Return the (X, Y) coordinate for the center point of the cell that contains the specified text.  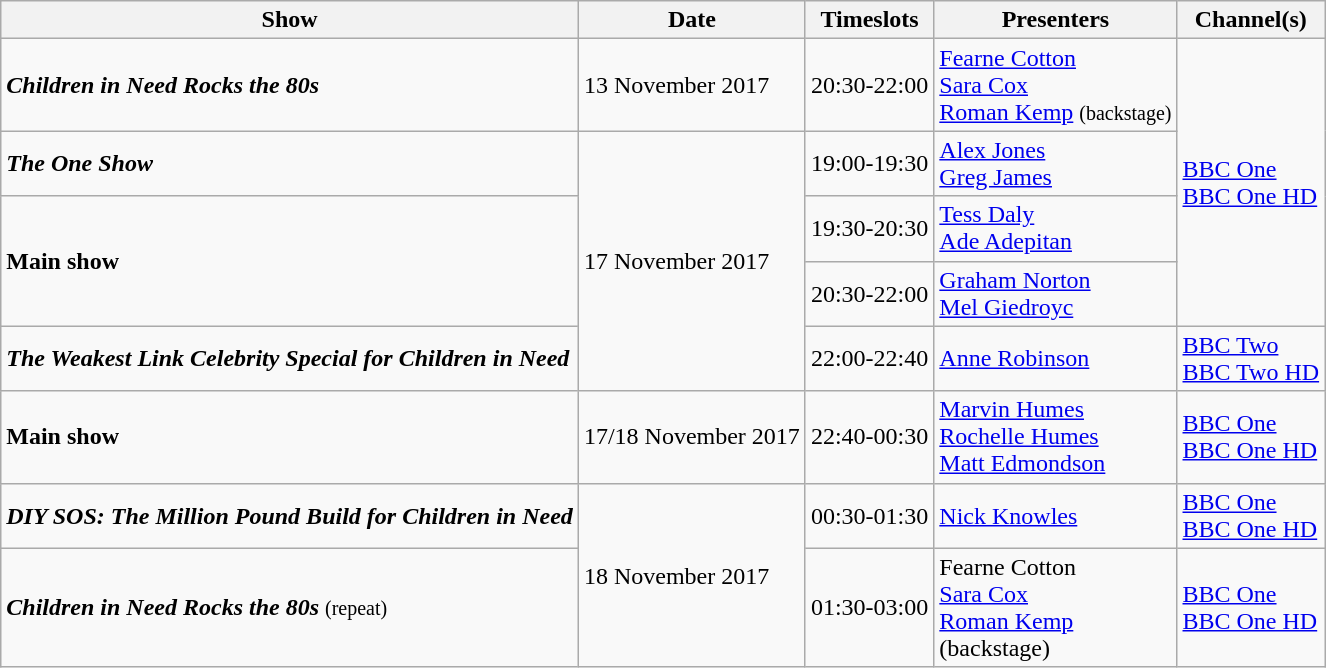
Tess DalyAde Adepitan (1056, 228)
22:00-22:40 (869, 358)
Fearne CottonSara CoxRoman Kemp (backstage) (1056, 85)
Marvin HumesRochelle HumesMatt Edmondson (1056, 437)
Channel(s) (1251, 20)
17/18 November 2017 (692, 437)
Date (692, 20)
Presenters (1056, 20)
BBC TwoBBC Two HD (1251, 358)
DIY SOS: The Million Pound Build for Children in Need (290, 516)
01:30-03:00 (869, 608)
18 November 2017 (692, 575)
Timeslots (869, 20)
13 November 2017 (692, 85)
Show (290, 20)
The Weakest Link Celebrity Special for Children in Need (290, 358)
Nick Knowles (1056, 516)
Anne Robinson (1056, 358)
19:00-19:30 (869, 164)
22:40-00:30 (869, 437)
Fearne CottonSara CoxRoman Kemp(backstage) (1056, 608)
The One Show (290, 164)
19:30-20:30 (869, 228)
Graham NortonMel Giedroyc (1056, 294)
Children in Need Rocks the 80s (repeat) (290, 608)
Alex JonesGreg James (1056, 164)
00:30-01:30 (869, 516)
Children in Need Rocks the 80s (290, 85)
17 November 2017 (692, 261)
